Pinpoint the cell where the given text exists, returning its [x, y] midpoint coordinate. 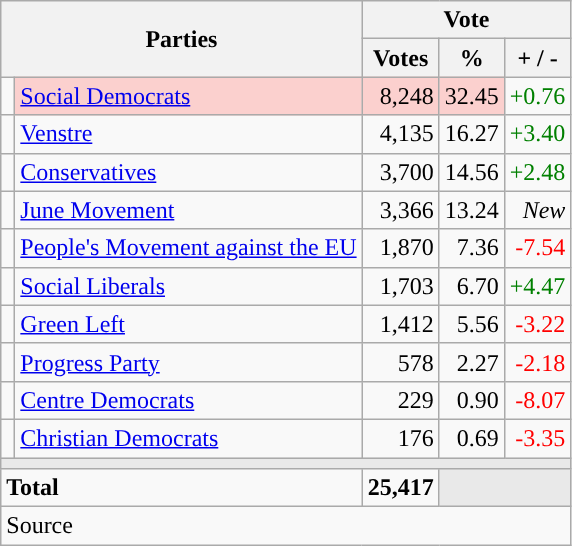
Source [286, 526]
Centre Democrats [188, 400]
0.69 [472, 438]
8,248 [400, 96]
-3.22 [538, 324]
Venstre [188, 134]
-8.07 [538, 400]
176 [400, 438]
+4.47 [538, 286]
1,703 [400, 286]
Green Left [188, 324]
3,366 [400, 210]
Christian Democrats [188, 438]
+3.40 [538, 134]
6.70 [472, 286]
32.45 [472, 96]
Total [182, 488]
1,870 [400, 248]
3,700 [400, 172]
1,412 [400, 324]
578 [400, 362]
Parties [182, 39]
+2.48 [538, 172]
New [538, 210]
Social Democrats [188, 96]
-3.35 [538, 438]
% [472, 58]
5.56 [472, 324]
4,135 [400, 134]
7.36 [472, 248]
+ / - [538, 58]
0.90 [472, 400]
Social Liberals [188, 286]
Conservatives [188, 172]
Progress Party [188, 362]
229 [400, 400]
-2.18 [538, 362]
16.27 [472, 134]
People's Movement against the EU [188, 248]
-7.54 [538, 248]
Votes [400, 58]
June Movement [188, 210]
14.56 [472, 172]
2.27 [472, 362]
25,417 [400, 488]
+0.76 [538, 96]
Vote [466, 20]
13.24 [472, 210]
